Extract the (X, Y) coordinate from the center of the cell holding the provided text.  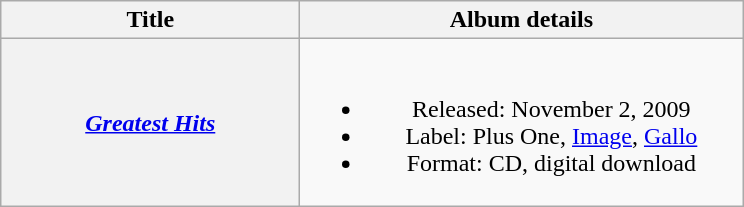
Album details (522, 20)
Greatest Hits (150, 122)
Released: November 2, 2009Label: Plus One, Image, GalloFormat: CD, digital download (522, 122)
Title (150, 20)
